Extract the (X, Y) coordinate from the center of the cell holding the provided text.  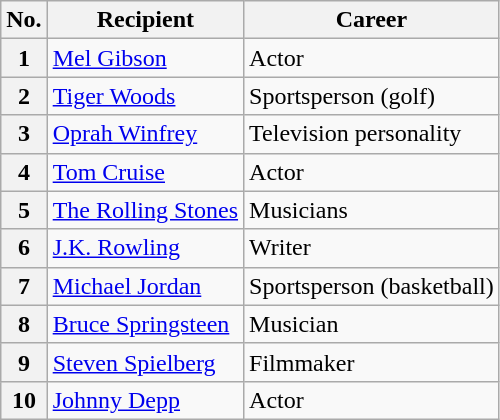
Tiger Woods (145, 96)
4 (24, 172)
Bruce Springsteen (145, 324)
Television personality (372, 134)
3 (24, 134)
J.K. Rowling (145, 248)
Recipient (145, 20)
Sportsperson (golf) (372, 96)
Mel Gibson (145, 58)
1 (24, 58)
5 (24, 210)
8 (24, 324)
7 (24, 286)
Oprah Winfrey (145, 134)
2 (24, 96)
Sportsperson (basketball) (372, 286)
No. (24, 20)
Musicians (372, 210)
The Rolling Stones (145, 210)
Musician (372, 324)
Writer (372, 248)
6 (24, 248)
Filmmaker (372, 362)
Career (372, 20)
Steven Spielberg (145, 362)
9 (24, 362)
10 (24, 400)
Michael Jordan (145, 286)
Tom Cruise (145, 172)
Johnny Depp (145, 400)
